Scan for the cell matching the given text and deliver its [x, y] coordinate at center. 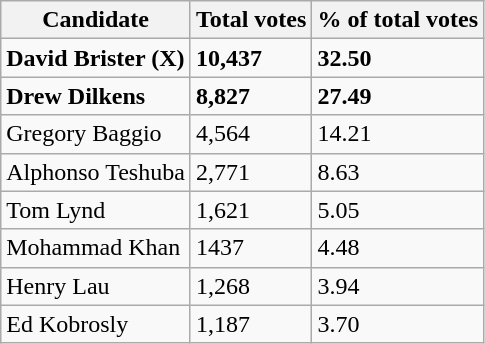
David Brister (X) [96, 58]
Alphonso Teshuba [96, 172]
1,268 [251, 286]
Mohammad Khan [96, 248]
1437 [251, 248]
Tom Lynd [96, 210]
14.21 [398, 134]
Candidate [96, 20]
Ed Kobrosly [96, 324]
Henry Lau [96, 286]
3.70 [398, 324]
5.05 [398, 210]
Drew Dilkens [96, 96]
4.48 [398, 248]
10,437 [251, 58]
1,621 [251, 210]
32.50 [398, 58]
% of total votes [398, 20]
2,771 [251, 172]
1,187 [251, 324]
Total votes [251, 20]
8.63 [398, 172]
8,827 [251, 96]
Gregory Baggio [96, 134]
27.49 [398, 96]
4,564 [251, 134]
3.94 [398, 286]
